Locate the cell with the specified text and output its (x, y) center coordinate. 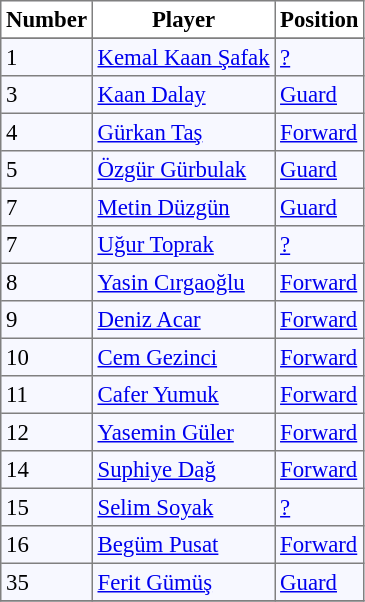
8 (47, 282)
Selim Soyak (184, 507)
Begüm Pusat (184, 545)
16 (47, 545)
10 (47, 357)
4 (47, 132)
Gürkan Taş (184, 132)
Uğur Toprak (184, 245)
Position (320, 20)
5 (47, 170)
Cafer Yumuk (184, 395)
Deniz Acar (184, 320)
14 (47, 470)
1 (47, 57)
Cem Gezinci (184, 357)
Number (47, 20)
Özgür Gürbulak (184, 170)
Yasin Cırgaoğlu (184, 282)
3 (47, 95)
Metin Düzgün (184, 207)
9 (47, 320)
12 (47, 432)
11 (47, 395)
Ferit Gümüş (184, 582)
Kemal Kaan Şafak (184, 57)
Yasemin Güler (184, 432)
Suphiye Dağ (184, 470)
15 (47, 507)
Kaan Dalay (184, 95)
Player (184, 20)
35 (47, 582)
